Locate the cell with the specified text and output its (X, Y) center coordinate. 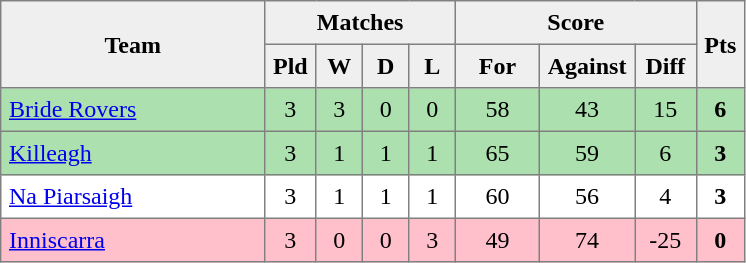
59 (586, 153)
Score (576, 23)
Bride Rovers (133, 110)
74 (586, 240)
Inniscarra (133, 240)
60 (497, 197)
49 (497, 240)
58 (497, 110)
Against (586, 66)
Killeagh (133, 153)
Pld (290, 66)
Matches (360, 23)
Team (133, 44)
56 (586, 197)
D (385, 66)
65 (497, 153)
For (497, 66)
Na Piarsaigh (133, 197)
43 (586, 110)
-25 (666, 240)
4 (666, 197)
Diff (666, 66)
Pts (720, 44)
15 (666, 110)
L (432, 66)
W (339, 66)
